Scan for the cell matching the given text and deliver its (x, y) coordinate at center. 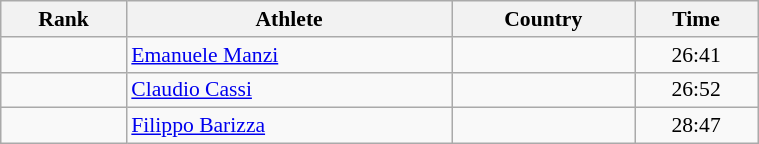
Filippo Barizza (289, 126)
Rank (64, 19)
26:41 (696, 55)
Country (544, 19)
26:52 (696, 90)
28:47 (696, 126)
Time (696, 19)
Athlete (289, 19)
Emanuele Manzi (289, 55)
Claudio Cassi (289, 90)
